For the text-containing cell, return its midpoint in (X, Y) coordinate format. 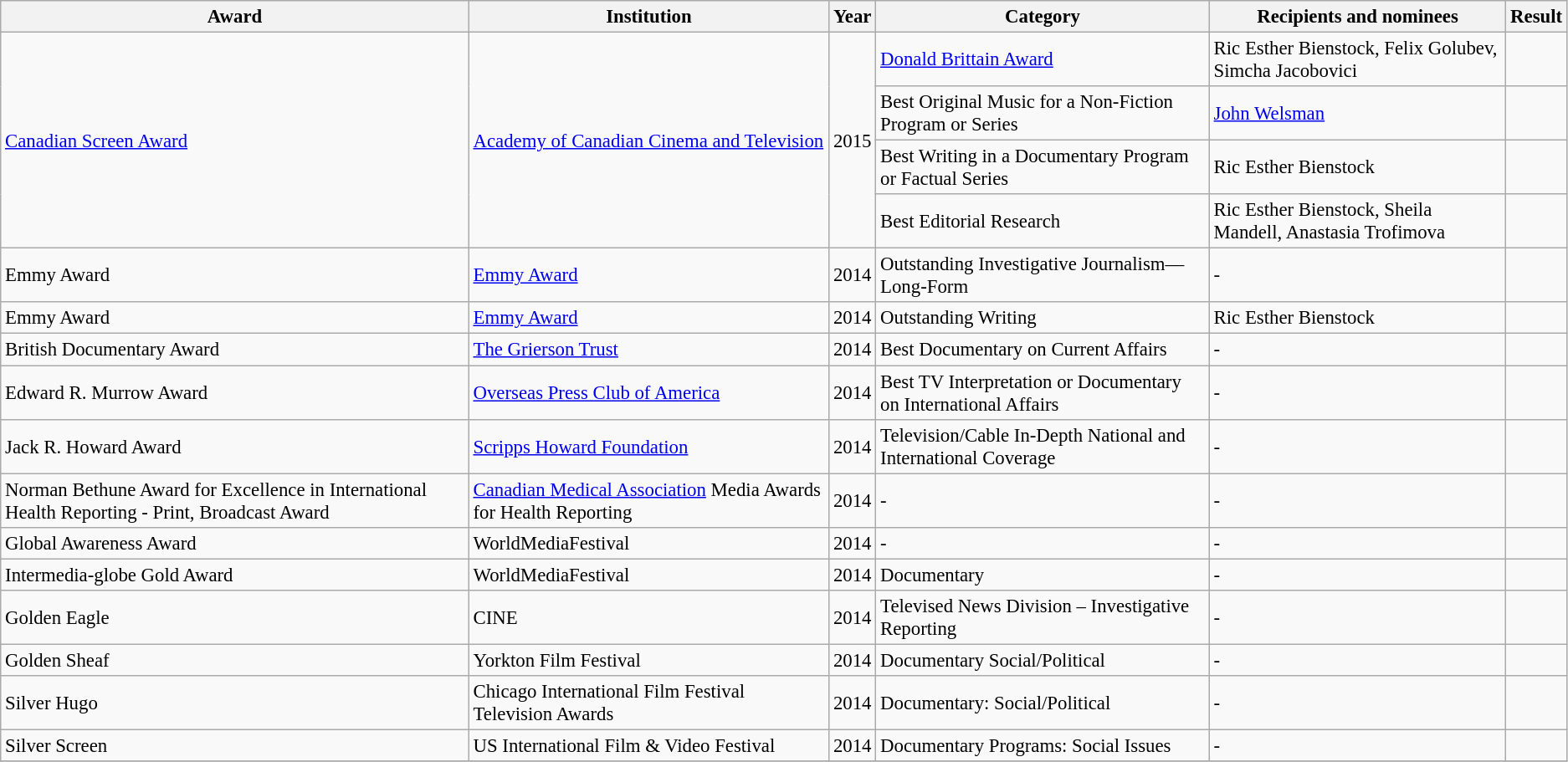
Best TV Interpretation or Documentary on International Affairs (1043, 393)
Documentary Social/Political (1043, 660)
Overseas Press Club of America (648, 393)
Result (1536, 17)
CINE (648, 617)
Intermedia-globe Gold Award (234, 575)
Scripps Howard Foundation (648, 447)
Global Awareness Award (234, 543)
Best Original Music for a Non-Fiction Program or Series (1043, 114)
Documentary (1043, 575)
Silver Hugo (234, 703)
Television/Cable In-Depth National and International Coverage (1043, 447)
Year (853, 17)
Award (234, 17)
Recipients and nominees (1357, 17)
Documentary Programs: Social Issues (1043, 745)
Best Writing in a Documentary Program or Factual Series (1043, 167)
Yorkton Film Festival (648, 660)
Edward R. Murrow Award (234, 393)
Chicago International Film Festival Television Awards (648, 703)
Outstanding Investigative Journalism—Long-Form (1043, 276)
Ric Esther Bienstock, Sheila Mandell, Anastasia Trofimova (1357, 221)
Canadian Medical Association Media Awards for Health Reporting (648, 500)
Documentary: Social/Political (1043, 703)
British Documentary Award (234, 350)
Golden Sheaf (234, 660)
Best Editorial Research (1043, 221)
The Grierson Trust (648, 350)
Outstanding Writing (1043, 319)
Ric Esther Bienstock, Felix Golubev, Simcha Jacobovici (1357, 60)
Donald Brittain Award (1043, 60)
Televised News Division – Investigative Reporting (1043, 617)
Jack R. Howard Award (234, 447)
John Welsman (1357, 114)
US International Film & Video Festival (648, 745)
Golden Eagle (234, 617)
Academy of Canadian Cinema and Television (648, 141)
Best Documentary on Current Affairs (1043, 350)
Institution (648, 17)
Canadian Screen Award (234, 141)
2015 (853, 141)
Silver Screen (234, 745)
Norman Bethune Award for Excellence in International Health Reporting - Print, Broadcast Award (234, 500)
Category (1043, 17)
